Return the (X, Y) coordinate for the center point of the cell that contains the specified text.  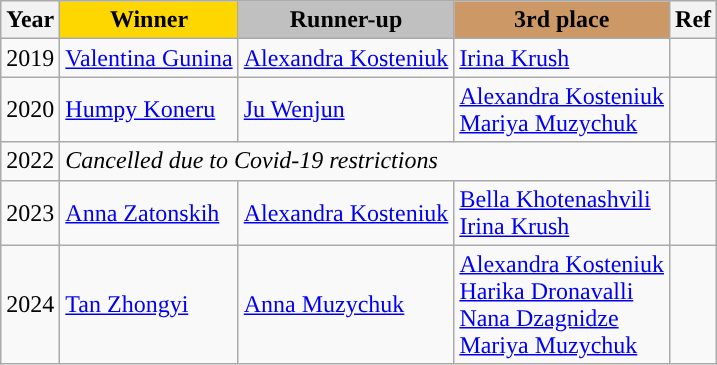
Anna Muzychuk (346, 304)
2023 (30, 212)
Irina Krush (562, 58)
2022 (30, 161)
Tan Zhongyi (149, 304)
Valentina Gunina (149, 58)
Winner (149, 20)
Humpy Koneru (149, 110)
Runner-up (346, 20)
Anna Zatonskih (149, 212)
2020 (30, 110)
2024 (30, 304)
Cancelled due to Covid-19 restrictions (365, 161)
Alexandra Kosteniuk Harika Dronavalli Nana Dzagnidze Mariya Muzychuk (562, 304)
Year (30, 20)
Bella Khotenashvili Irina Krush (562, 212)
Ref (694, 20)
3rd place (562, 20)
2019 (30, 58)
Alexandra Kosteniuk Mariya Muzychuk (562, 110)
Ju Wenjun (346, 110)
